From the cell containing the given text, extract its center point as (x, y) coordinate. 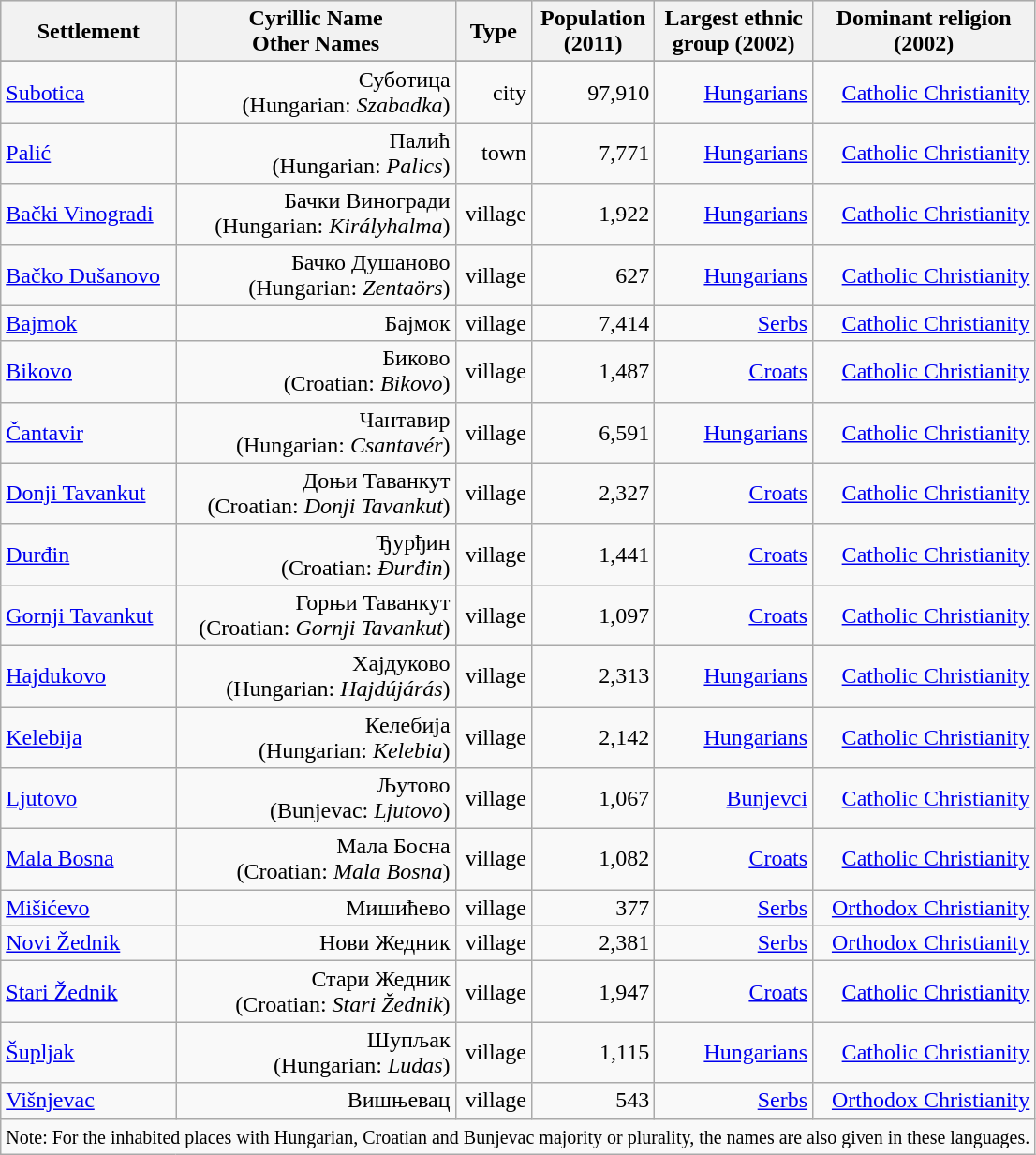
1,115 (594, 1053)
Чантавир(Hungarian: Csantavér) (316, 433)
Stari Žednik (88, 991)
1,947 (594, 991)
Келебија(Hungarian: Kelebia) (316, 736)
Đurđin (88, 555)
377 (594, 908)
Bunjevci (734, 798)
97,910 (594, 92)
Ljutovo (88, 798)
Бачки Виногради(Hungarian: Királyhalma) (316, 214)
Bikovo (88, 371)
Палић(Hungarian: Palics) (316, 154)
Мишићево (316, 908)
Gornji Tavankut (88, 615)
Нови Жедник (316, 943)
Bajmok (88, 323)
Largest ethnicgroup (2002) (734, 32)
Доњи Таванкут(Croatian: Donji Tavankut) (316, 493)
627 (594, 275)
Bački Vinogradi (88, 214)
Type (493, 32)
1,487 (594, 371)
Хајдуково(Hungarian: Hajdújárás) (316, 676)
Горњи Таванкут(Croatian: Gornji Tavankut) (316, 615)
2,381 (594, 943)
1,082 (594, 860)
2,142 (594, 736)
Palić (88, 154)
Суботица(Hungarian: Szabadka) (316, 92)
Мала Босна(Croatian: Mala Bosna) (316, 860)
Стари Жедник(Croatian: Stari Žednik) (316, 991)
Čantavir (88, 433)
1,441 (594, 555)
6,591 (594, 433)
543 (594, 1101)
Settlement (88, 32)
Mišićevo (88, 908)
7,771 (594, 154)
Љутово(Bunjevac: Ljutovo) (316, 798)
1,067 (594, 798)
Bačko Dušanovo (88, 275)
7,414 (594, 323)
Šupljak (88, 1053)
Вишњевац (316, 1101)
city (493, 92)
Cyrillic NameOther Names (316, 32)
Dominant religion(2002) (924, 32)
Note: For the inhabited places with Hungarian, Croatian and Bunjevac majority or plurality, the names are also given in these languages. (518, 1136)
Ђурђин(Croatian: Đurđin) (316, 555)
Population(2011) (594, 32)
1,922 (594, 214)
Бачко Душаново(Hungarian: Zentaörs) (316, 275)
Биково(Croatian: Bikovo) (316, 371)
Бајмок (316, 323)
Subotica (88, 92)
Višnjevac (88, 1101)
Donji Tavankut (88, 493)
2,313 (594, 676)
Hajdukovo (88, 676)
2,327 (594, 493)
Kelebija (88, 736)
Novi Žednik (88, 943)
1,097 (594, 615)
Шупљак(Hungarian: Ludas) (316, 1053)
town (493, 154)
Mala Bosna (88, 860)
